Return the [X, Y] coordinate for the center point of the cell that contains the specified text.  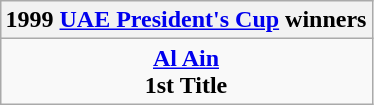
Al Ain1st Title [186, 72]
1999 UAE President's Cup winners [186, 20]
